Pinpoint the cell where the given text exists, returning its [x, y] midpoint coordinate. 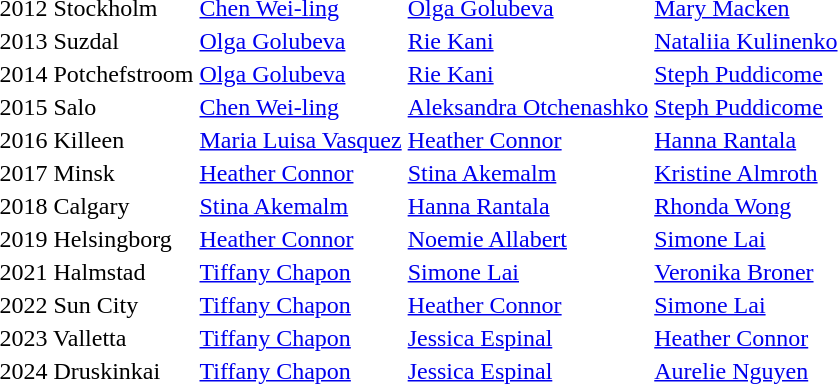
Hanna Rantala [528, 206]
Noemie Allabert [528, 239]
Aleksandra Otchenashko [528, 107]
Simone Lai [528, 272]
Chen Wei-ling [300, 107]
Maria Luisa Vasquez [300, 140]
Jessica Espinal [528, 338]
